Scan for the cell matching the given text and deliver its [X, Y] coordinate at center. 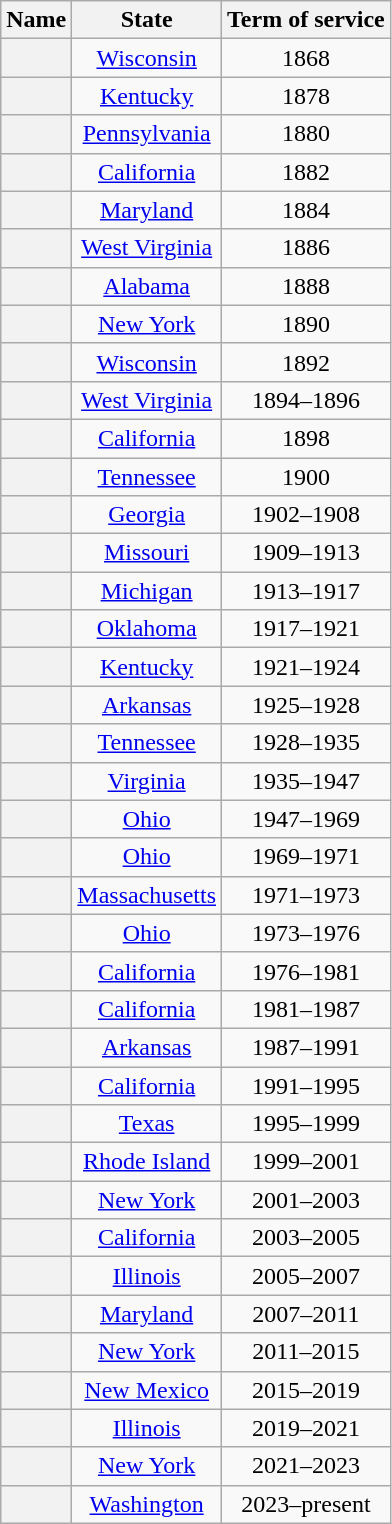
Alabama [147, 286]
1947–1969 [306, 819]
Rhode Island [147, 1162]
1976–1981 [306, 971]
1900 [306, 477]
1898 [306, 438]
1886 [306, 248]
1991–1995 [306, 1085]
1892 [306, 362]
2019–2021 [306, 1428]
2021–2023 [306, 1466]
Name [36, 20]
Washington [147, 1504]
1878 [306, 96]
1935–1947 [306, 781]
Oklahoma [147, 629]
Michigan [147, 591]
2007–2011 [306, 1314]
2015–2019 [306, 1390]
1921–1924 [306, 667]
1882 [306, 172]
1969–1971 [306, 857]
Pennsylvania [147, 134]
1884 [306, 210]
1890 [306, 324]
1987–1991 [306, 1047]
1917–1921 [306, 629]
2005–2007 [306, 1276]
1868 [306, 58]
1880 [306, 134]
1888 [306, 286]
2001–2003 [306, 1200]
1999–2001 [306, 1162]
2011–2015 [306, 1352]
2003–2005 [306, 1238]
1894–1896 [306, 400]
1995–1999 [306, 1124]
Term of service [306, 20]
2023–present [306, 1504]
New Mexico [147, 1390]
1909–1913 [306, 553]
State [147, 20]
Missouri [147, 553]
1928–1935 [306, 743]
1981–1987 [306, 1009]
1971–1973 [306, 895]
Massachusetts [147, 895]
1973–1976 [306, 933]
Virginia [147, 781]
Texas [147, 1124]
Georgia [147, 515]
1913–1917 [306, 591]
1902–1908 [306, 515]
1925–1928 [306, 705]
